Identify which cell holds the provided text, then report its [x, y] central coordinate. 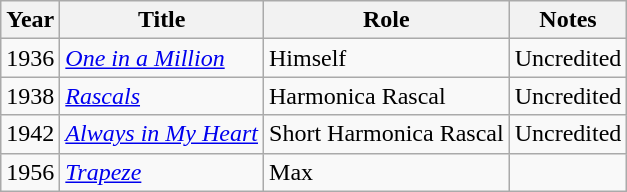
Harmonica Rascal [387, 96]
Himself [387, 58]
Max [387, 172]
One in a Million [162, 58]
1942 [30, 134]
1956 [30, 172]
Trapeze [162, 172]
Always in My Heart [162, 134]
Rascals [162, 96]
Notes [568, 20]
Title [162, 20]
Role [387, 20]
1936 [30, 58]
Short Harmonica Rascal [387, 134]
Year [30, 20]
1938 [30, 96]
